Provide the [X, Y] coordinate of the cell's center where the given text is located.  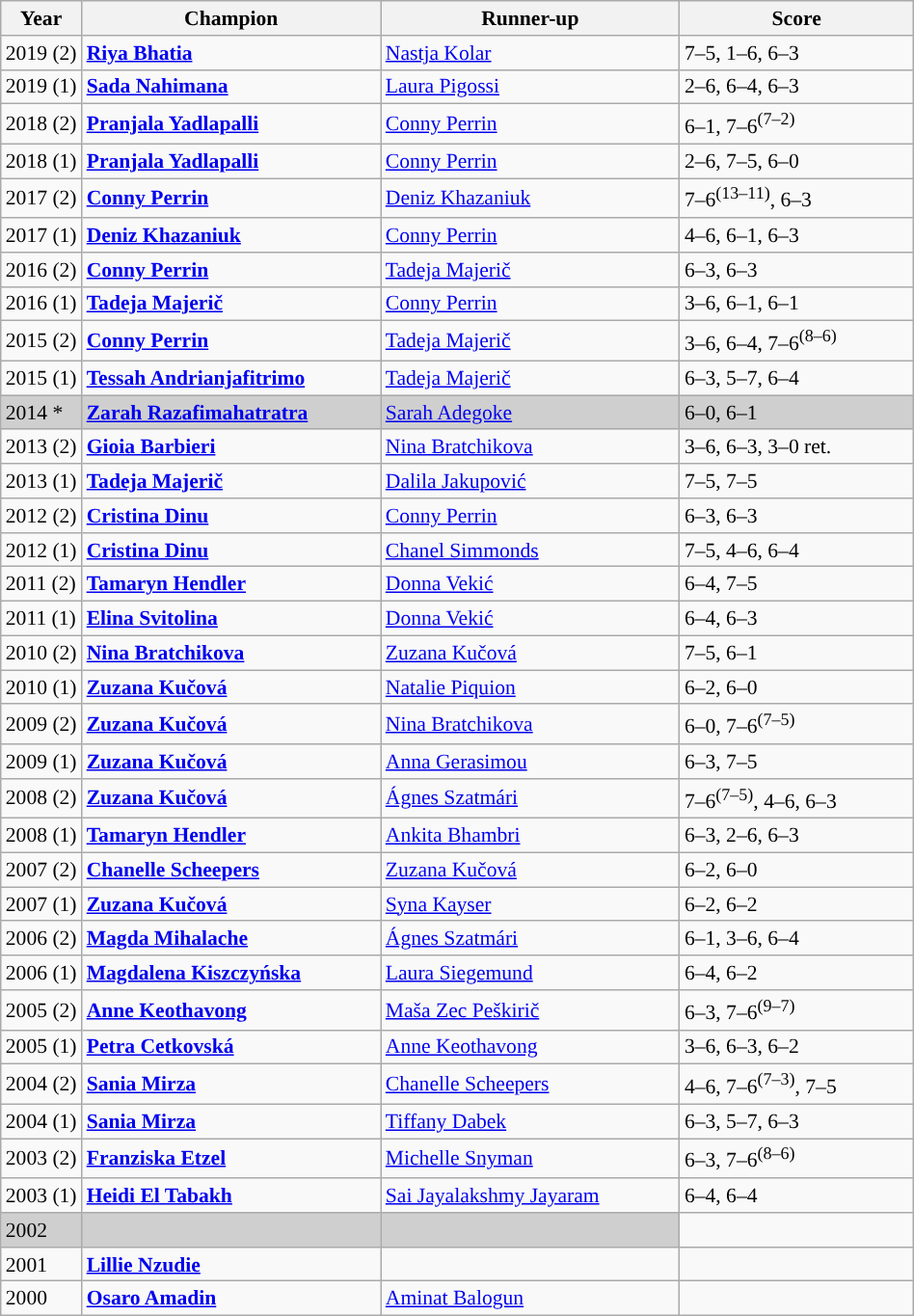
Osaro Amadin [231, 1299]
2016 (1) [41, 305]
2006 (2) [41, 939]
6–4, 6–2 [796, 973]
2010 (2) [41, 653]
2005 (2) [41, 1010]
Ankita Bhambri [530, 836]
6–4, 6–3 [796, 619]
Magdalena Kiszczyńska [231, 973]
2007 (1) [41, 904]
Sai Jayalakshmy Jayaram [530, 1195]
Laura Pigossi [530, 87]
6–4, 7–5 [796, 584]
2–6, 7–5, 6–0 [796, 161]
Sarah Adegoke [530, 413]
6–3, 2–6, 6–3 [796, 836]
6–1, 3–6, 6–4 [796, 939]
2011 (1) [41, 619]
2017 (1) [41, 235]
2005 (1) [41, 1047]
2004 (2) [41, 1084]
Anna Gerasimou [530, 762]
4–6, 6–1, 6–3 [796, 235]
6–1, 7–6(7–2) [796, 123]
Riya Bhatia [231, 53]
2015 (1) [41, 378]
2016 (2) [41, 270]
Tessah Andrianjafitrimo [231, 378]
2008 (2) [41, 798]
6–3, 7–6(9–7) [796, 1010]
2015 (2) [41, 341]
3–6, 6–1, 6–1 [796, 305]
2002 [41, 1230]
Champion [231, 18]
2013 (2) [41, 447]
Syna Kayser [530, 904]
3–6, 6–3, 3–0 ret. [796, 447]
2003 (1) [41, 1195]
6–3, 5–7, 6–4 [796, 378]
Gioia Barbieri [231, 447]
2012 (2) [41, 516]
2006 (1) [41, 973]
Zarah Razafimahatratra [231, 413]
Aminat Balogun [530, 1299]
Lillie Nzudie [231, 1265]
Runner-up [530, 18]
7–6(13–11), 6–3 [796, 199]
2011 (2) [41, 584]
7–6(7–5), 4–6, 6–3 [796, 798]
Petra Cetkovská [231, 1047]
6–0, 6–1 [796, 413]
Natalie Piquion [530, 687]
Score [796, 18]
Year [41, 18]
2018 (1) [41, 161]
2–6, 6–4, 6–3 [796, 87]
2004 (1) [41, 1121]
Franziska Etzel [231, 1159]
2017 (2) [41, 199]
Sada Nahimana [231, 87]
2013 (1) [41, 481]
6–2, 6–2 [796, 904]
6–3, 7–6(8–6) [796, 1159]
2000 [41, 1299]
2019 (2) [41, 53]
Heidi El Tabakh [231, 1195]
Maša Zec Peškirič [530, 1010]
Chanel Simmonds [530, 551]
7–5, 6–1 [796, 653]
3–6, 6–4, 7–6(8–6) [796, 341]
2012 (1) [41, 551]
2008 (1) [41, 836]
2010 (1) [41, 687]
Elina Svitolina [231, 619]
6–0, 7–6(7–5) [796, 725]
3–6, 6–3, 6–2 [796, 1047]
Dalila Jakupović [530, 481]
Nastja Kolar [530, 53]
7–5, 4–6, 6–4 [796, 551]
7–5, 1–6, 6–3 [796, 53]
Laura Siegemund [530, 973]
6–3, 5–7, 6–3 [796, 1121]
Magda Mihalache [231, 939]
6–4, 6–4 [796, 1195]
Michelle Snyman [530, 1159]
4–6, 7–6(7–3), 7–5 [796, 1084]
6–3, 7–5 [796, 762]
2001 [41, 1265]
2018 (2) [41, 123]
2009 (2) [41, 725]
2009 (1) [41, 762]
2019 (1) [41, 87]
Tiffany Dabek [530, 1121]
2003 (2) [41, 1159]
2007 (2) [41, 871]
7–5, 7–5 [796, 481]
2014 * [41, 413]
